Capture the cell that displays the provided text and extract its (X, Y) central coordinate. 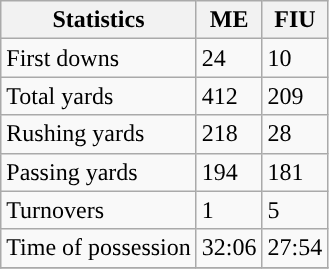
27:54 (295, 248)
412 (229, 96)
Passing yards (99, 172)
FIU (295, 20)
24 (229, 58)
Statistics (99, 20)
Total yards (99, 96)
32:06 (229, 248)
218 (229, 134)
Time of possession (99, 248)
5 (295, 210)
First downs (99, 58)
194 (229, 172)
ME (229, 20)
28 (295, 134)
209 (295, 96)
1 (229, 210)
Turnovers (99, 210)
Rushing yards (99, 134)
181 (295, 172)
10 (295, 58)
